Search for the cell housing the specified text and yield its [X, Y] center coordinate. 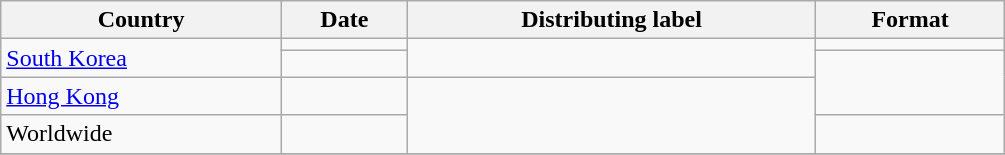
Format [910, 20]
Worldwide [142, 134]
Distributing label [612, 20]
Country [142, 20]
Hong Kong [142, 96]
Date [344, 20]
South Korea [142, 58]
